For the text-containing cell, return its midpoint in [x, y] coordinate format. 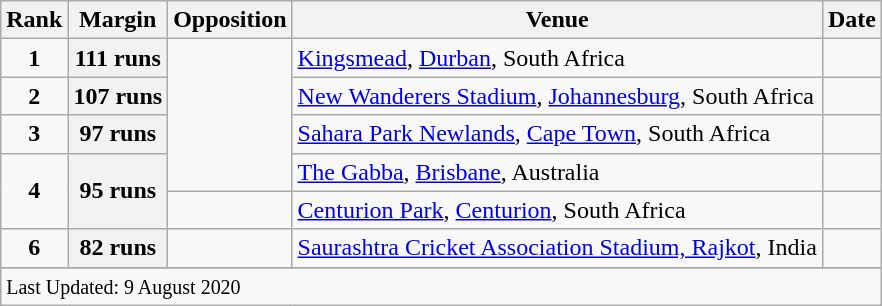
3 [34, 134]
Sahara Park Newlands, Cape Town, South Africa [557, 134]
97 runs [118, 134]
New Wanderers Stadium, Johannesburg, South Africa [557, 96]
6 [34, 248]
95 runs [118, 191]
Date [852, 20]
107 runs [118, 96]
Opposition [230, 20]
Saurashtra Cricket Association Stadium, Rajkot, India [557, 248]
4 [34, 191]
Last Updated: 9 August 2020 [442, 286]
The Gabba, Brisbane, Australia [557, 172]
Margin [118, 20]
Kingsmead, Durban, South Africa [557, 58]
82 runs [118, 248]
Rank [34, 20]
111 runs [118, 58]
Venue [557, 20]
Centurion Park, Centurion, South Africa [557, 210]
1 [34, 58]
2 [34, 96]
